Detect which cell encompasses the target text, then output its (X, Y) center coordinate. 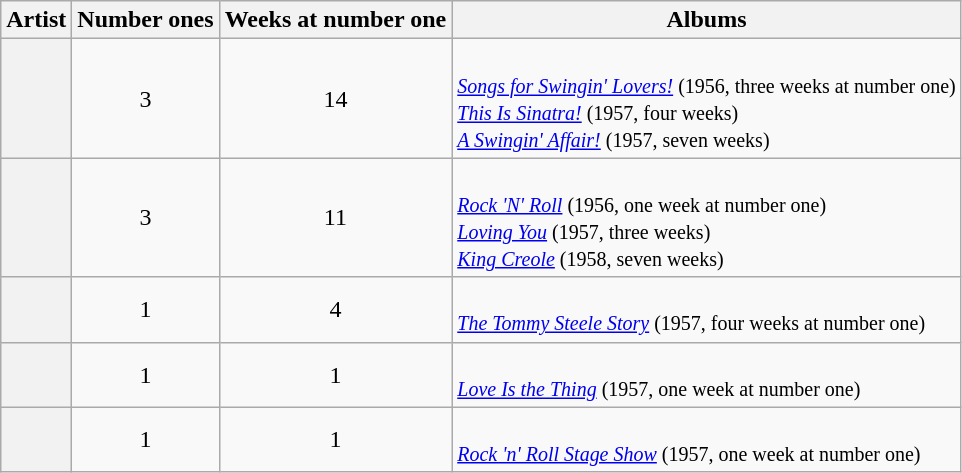
The Tommy Steele Story (1957, four weeks at number one) (707, 310)
11 (336, 218)
Songs for Swingin' Lovers! (1956, three weeks at number one) This Is Sinatra! (1957, four weeks) A Swingin' Affair! (1957, seven weeks) (707, 98)
Rock 'n' Roll Stage Show (1957, one week at number one) (707, 440)
14 (336, 98)
Love Is the Thing (1957, one week at number one) (707, 374)
Artist (36, 20)
Number ones (146, 20)
Weeks at number one (336, 20)
Rock 'N' Roll (1956, one week at number one) Loving You (1957, three weeks) King Creole (1958, seven weeks) (707, 218)
Albums (707, 20)
4 (336, 310)
